Output the [x, y] coordinate of the center of the cell containing the given text.  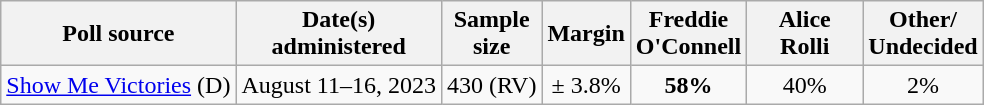
2% [923, 85]
Other/Undecided [923, 34]
Show Me Victories (D) [118, 85]
Samplesize [491, 34]
430 (RV) [491, 85]
± 3.8% [586, 85]
40% [805, 85]
FreddieO'Connell [688, 34]
58% [688, 85]
Margin [586, 34]
August 11–16, 2023 [339, 85]
Date(s)administered [339, 34]
Poll source [118, 34]
AliceRolli [805, 34]
